Output the [x, y] coordinate of the center of the cell containing the given text.  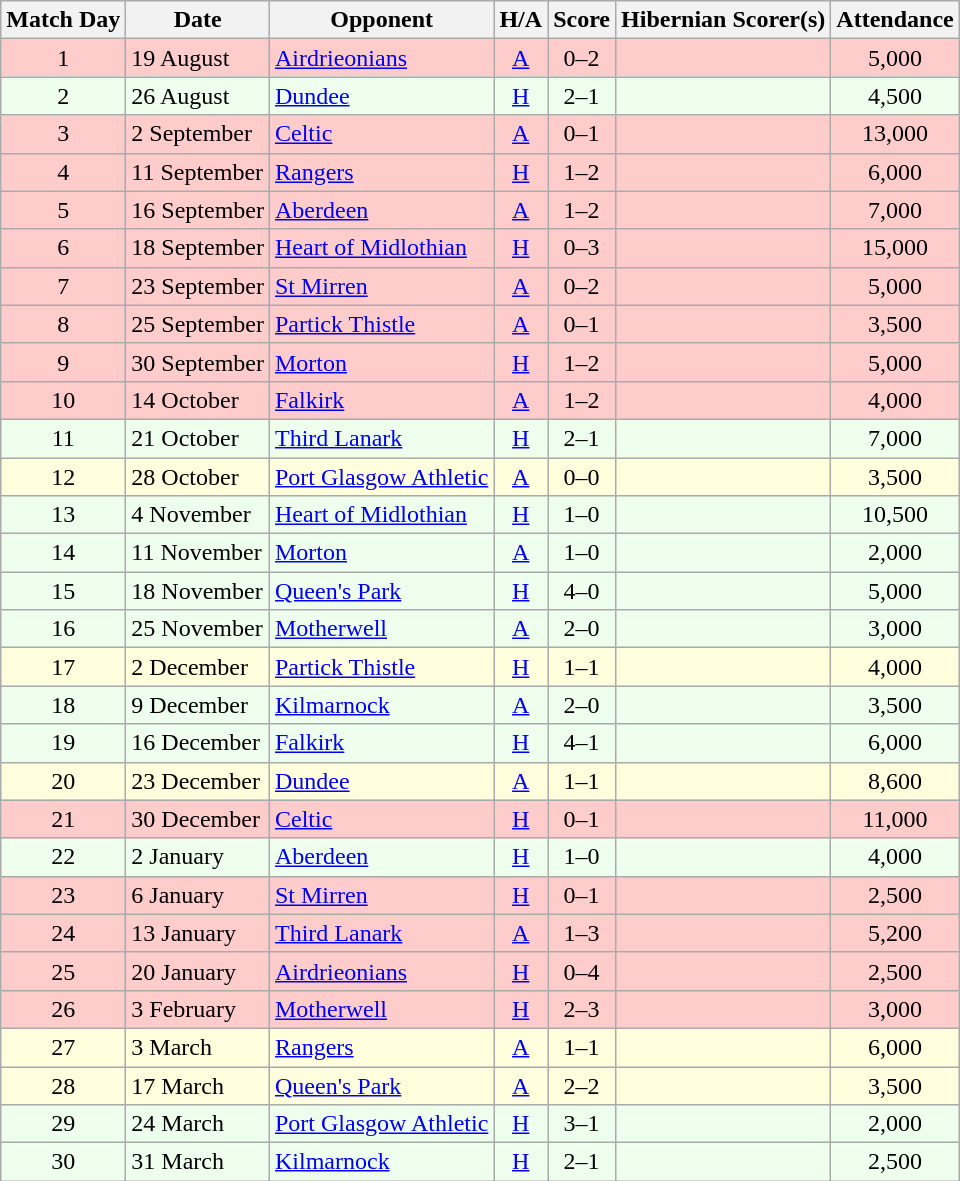
17 March [198, 1085]
24 March [198, 1124]
26 [64, 1009]
9 [64, 362]
28 October [198, 477]
21 October [198, 438]
11,000 [895, 819]
11 [64, 438]
2 September [198, 134]
4,500 [895, 96]
26 August [198, 96]
11 November [198, 553]
23 [64, 895]
9 December [198, 705]
23 September [198, 286]
5 [64, 210]
13 [64, 515]
25 September [198, 324]
27 [64, 1047]
4–0 [582, 591]
15 [64, 591]
20 January [198, 971]
2–3 [582, 1009]
10 [64, 400]
25 [64, 971]
13 January [198, 933]
6 January [198, 895]
15,000 [895, 248]
16 September [198, 210]
4 November [198, 515]
Opponent [381, 20]
21 [64, 819]
30 September [198, 362]
2–2 [582, 1085]
19 [64, 743]
8,600 [895, 781]
3 [64, 134]
25 November [198, 629]
18 [64, 705]
12 [64, 477]
Match Day [64, 20]
1–3 [582, 933]
22 [64, 857]
H/A [521, 20]
8 [64, 324]
16 [64, 629]
Attendance [895, 20]
29 [64, 1124]
10,500 [895, 515]
4–1 [582, 743]
0–0 [582, 477]
14 October [198, 400]
18 November [198, 591]
3–1 [582, 1124]
7 [64, 286]
6 [64, 248]
Hibernian Scorer(s) [724, 20]
3 March [198, 1047]
0–3 [582, 248]
2 [64, 96]
2 January [198, 857]
Score [582, 20]
5,200 [895, 933]
28 [64, 1085]
19 August [198, 58]
30 [64, 1162]
Date [198, 20]
24 [64, 933]
3 February [198, 1009]
0–4 [582, 971]
11 September [198, 172]
18 September [198, 248]
14 [64, 553]
13,000 [895, 134]
31 March [198, 1162]
20 [64, 781]
2 December [198, 667]
17 [64, 667]
4 [64, 172]
23 December [198, 781]
1 [64, 58]
16 December [198, 743]
30 December [198, 819]
